Locate the cell with the specified text and output its (X, Y) center coordinate. 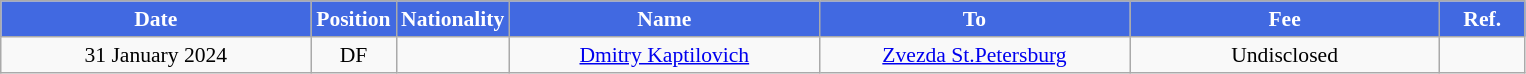
To (974, 19)
Position (354, 19)
Name (664, 19)
Ref. (1482, 19)
Nationality (452, 19)
Date (156, 19)
31 January 2024 (156, 55)
Fee (1285, 19)
Undisclosed (1285, 55)
Dmitry Kaptilovich (664, 55)
DF (354, 55)
Zvezda St.Petersburg (974, 55)
